Capture the cell that displays the provided text and extract its (x, y) central coordinate. 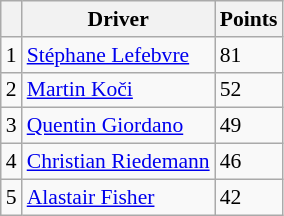
1 (12, 55)
Driver (118, 19)
49 (249, 126)
3 (12, 126)
42 (249, 197)
Martin Koči (118, 90)
Stéphane Lefebvre (118, 55)
Quentin Giordano (118, 126)
46 (249, 162)
2 (12, 90)
81 (249, 55)
Christian Riedemann (118, 162)
4 (12, 162)
Alastair Fisher (118, 197)
Points (249, 19)
52 (249, 90)
5 (12, 197)
